Provide the [X, Y] coordinate of the cell's center where the given text is located.  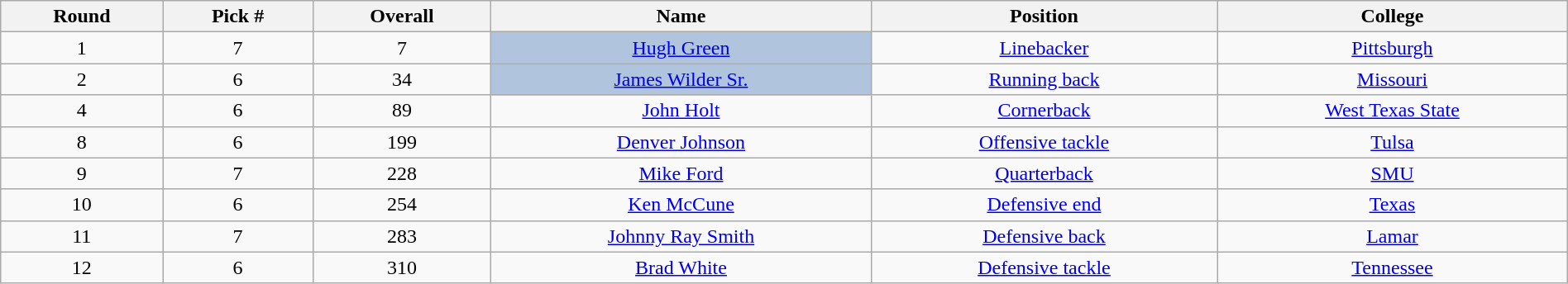
199 [402, 142]
Quarterback [1044, 173]
Linebacker [1044, 48]
Texas [1393, 205]
College [1393, 17]
Pick # [238, 17]
11 [82, 236]
James Wilder Sr. [681, 79]
89 [402, 111]
Position [1044, 17]
228 [402, 173]
Ken McCune [681, 205]
Cornerback [1044, 111]
Tulsa [1393, 142]
Offensive tackle [1044, 142]
10 [82, 205]
John Holt [681, 111]
254 [402, 205]
283 [402, 236]
12 [82, 267]
Missouri [1393, 79]
Pittsburgh [1393, 48]
Mike Ford [681, 173]
Defensive tackle [1044, 267]
Johnny Ray Smith [681, 236]
SMU [1393, 173]
Defensive end [1044, 205]
Denver Johnson [681, 142]
2 [82, 79]
Name [681, 17]
Brad White [681, 267]
8 [82, 142]
Tennessee [1393, 267]
Running back [1044, 79]
1 [82, 48]
Round [82, 17]
9 [82, 173]
310 [402, 267]
34 [402, 79]
West Texas State [1393, 111]
Overall [402, 17]
Lamar [1393, 236]
4 [82, 111]
Defensive back [1044, 236]
Hugh Green [681, 48]
